Identify which cell holds the provided text, then report its (X, Y) central coordinate. 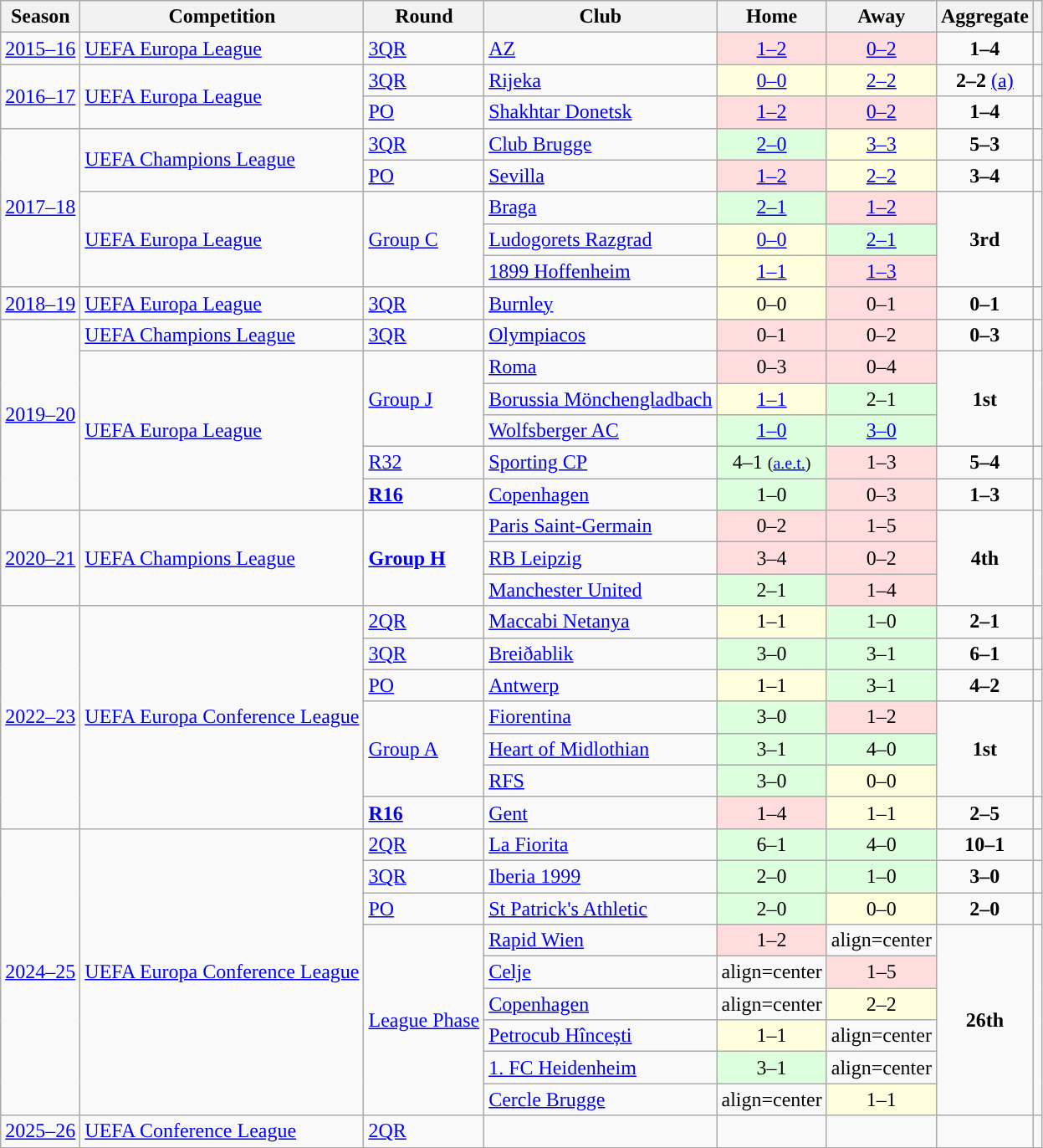
Home (771, 17)
Sporting CP (601, 463)
Fiorentina (601, 717)
AZ (601, 49)
2015–16 (40, 49)
Maccabi Netanya (601, 622)
Petrocub Hîncești (601, 1036)
Roma (601, 366)
St Patrick's Athletic (601, 908)
2020–21 (40, 558)
Ludogorets Razgrad (601, 239)
1. FC Heidenheim (601, 1068)
Group H (424, 558)
Wolfsberger AC (601, 431)
Season (40, 17)
10–1 (984, 844)
Club Brugge (601, 144)
Olympiacos (601, 335)
Group A (424, 749)
Heart of Midlothian (601, 749)
2022–23 (40, 717)
Rijeka (601, 80)
Club (601, 17)
26th (984, 1020)
Aggregate (984, 17)
2–2 (a) (984, 80)
Celje (601, 972)
UEFA Conference League (222, 1131)
2019–20 (40, 414)
Iberia 1999 (601, 876)
3rd (984, 239)
Round (424, 17)
Manchester United (601, 590)
Sevilla (601, 176)
2016–17 (40, 96)
2017–18 (40, 208)
La Fiorita (601, 844)
RFS (601, 781)
3–3 (882, 144)
Shakhtar Donetsk (601, 112)
4th (984, 558)
4–2 (984, 685)
4–1 (a.e.t.) (771, 463)
RB Leipzig (601, 558)
Group C (424, 239)
2025–26 (40, 1131)
Borussia Mönchengladbach (601, 399)
Burnley (601, 303)
Rapid Wien (601, 940)
Gent (601, 812)
1899 Hoffenheim (601, 271)
Breiðablik (601, 653)
Competition (222, 17)
2024–25 (40, 972)
Away (882, 17)
5–3 (984, 144)
Group J (424, 398)
2018–19 (40, 303)
2–5 (984, 812)
Braga (601, 208)
Paris Saint-Germain (601, 526)
0–4 (882, 366)
Cercle Brugge (601, 1099)
R32 (424, 463)
Antwerp (601, 685)
5–4 (984, 463)
League Phase (424, 1020)
